Provide the [X, Y] coordinate of the cell's center where the given text is located.  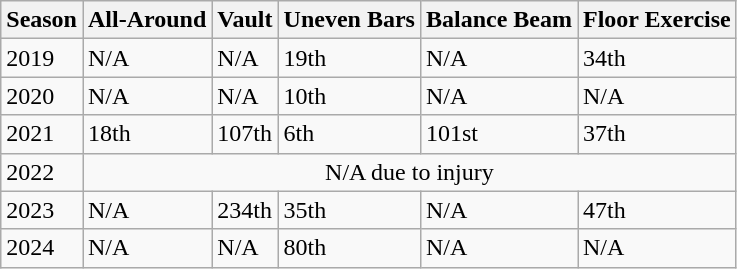
10th [349, 96]
47th [658, 210]
107th [245, 134]
Balance Beam [498, 20]
101st [498, 134]
All-Around [146, 20]
34th [658, 58]
2020 [42, 96]
2023 [42, 210]
80th [349, 248]
Vault [245, 20]
N/A due to injury [409, 172]
18th [146, 134]
35th [349, 210]
2021 [42, 134]
2024 [42, 248]
19th [349, 58]
6th [349, 134]
2022 [42, 172]
2019 [42, 58]
234th [245, 210]
Floor Exercise [658, 20]
Season [42, 20]
Uneven Bars [349, 20]
37th [658, 134]
